Provide the (x, y) coordinate of the cell's center where the given text is located.  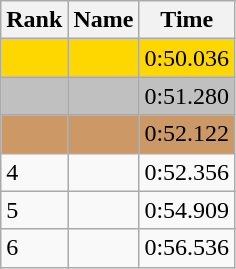
Time (187, 20)
Name (104, 20)
Rank (34, 20)
0:52.356 (187, 172)
0:52.122 (187, 134)
5 (34, 210)
6 (34, 248)
0:54.909 (187, 210)
0:51.280 (187, 96)
0:56.536 (187, 248)
0:50.036 (187, 58)
4 (34, 172)
